Identify which cell holds the provided text, then report its (x, y) central coordinate. 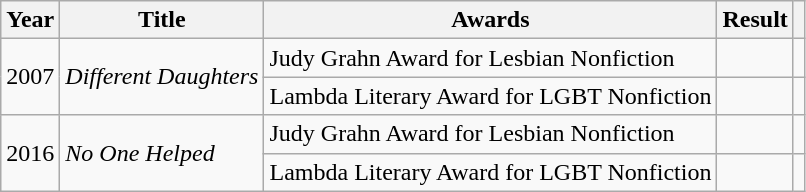
Awards (490, 20)
Year (30, 20)
Different Daughters (162, 77)
2007 (30, 77)
Result (755, 20)
Title (162, 20)
No One Helped (162, 153)
2016 (30, 153)
